Scan for the cell matching the given text and deliver its (x, y) coordinate at center. 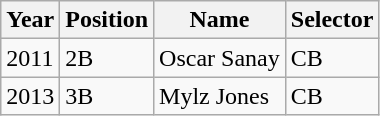
Name (220, 20)
2B (107, 58)
2011 (30, 58)
3B (107, 96)
Position (107, 20)
Selector (332, 20)
Oscar Sanay (220, 58)
2013 (30, 96)
Year (30, 20)
Mylz Jones (220, 96)
